Find where the given text appears and provide that cell's center as [x, y] coordinate. 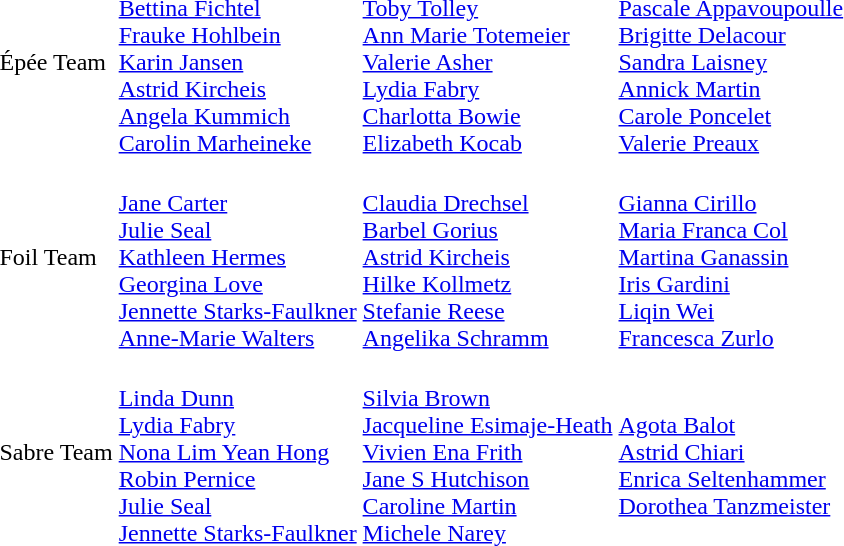
Jane CarterJulie SealKathleen HermesGeorgina LoveJennette Starks-FaulknerAnne-Marie Walters [238, 257]
Claudia DrechselBarbel GoriusAstrid KircheisHilke KollmetzStefanie ReeseAngelika Schramm [488, 257]
